Determine the [x, y] coordinate at the center of the cell enclosing the given text.  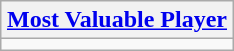
Most Valuable Player [116, 20]
